Scan for the cell matching the given text and deliver its (X, Y) coordinate at center. 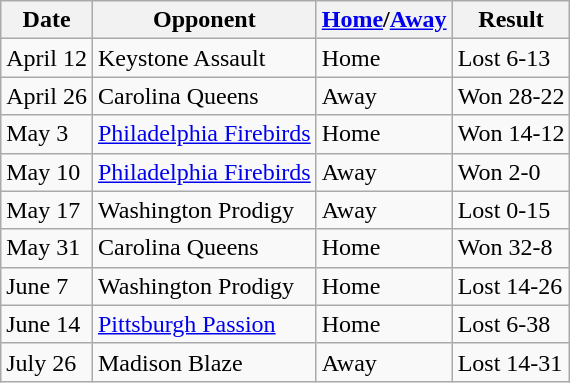
Won 2-0 (511, 172)
Madison Blaze (204, 362)
April 26 (47, 96)
Keystone Assault (204, 58)
Pittsburgh Passion (204, 324)
Won 14-12 (511, 134)
Lost 6-13 (511, 58)
June 7 (47, 286)
May 17 (47, 210)
May 3 (47, 134)
Lost 0-15 (511, 210)
April 12 (47, 58)
June 14 (47, 324)
Won 28-22 (511, 96)
July 26 (47, 362)
May 31 (47, 248)
Result (511, 20)
Lost 6-38 (511, 324)
May 10 (47, 172)
Lost 14-26 (511, 286)
Won 32-8 (511, 248)
Date (47, 20)
Home/Away (384, 20)
Lost 14-31 (511, 362)
Opponent (204, 20)
